For the text-containing cell, return its midpoint in (x, y) coordinate format. 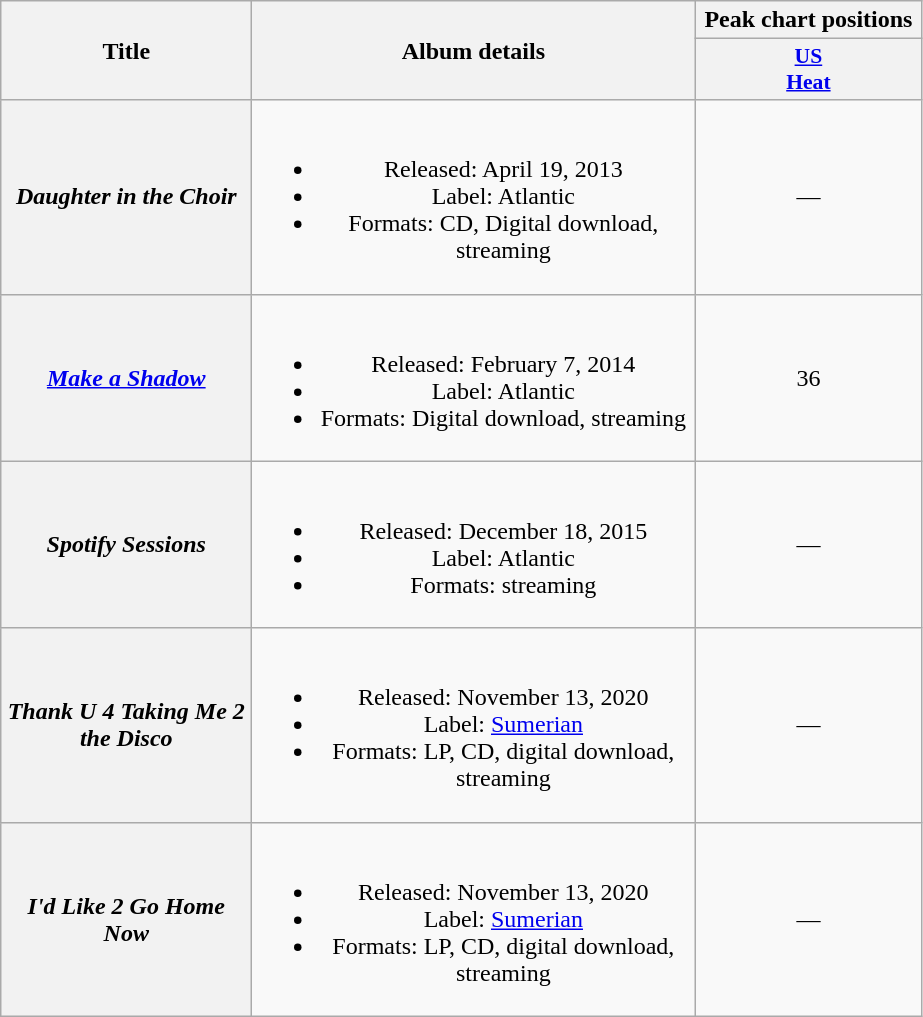
Album details (474, 50)
Thank U 4 Taking Me 2 the Disco (126, 725)
Peak chart positions (808, 20)
Daughter in the Choir (126, 197)
Released: December 18, 2015Label: AtlanticFormats: streaming (474, 544)
USHeat (808, 70)
Released: February 7, 2014Label: AtlanticFormats: Digital download, streaming (474, 378)
Spotify Sessions (126, 544)
36 (808, 378)
Make a Shadow (126, 378)
Released: April 19, 2013Label: AtlanticFormats: CD, Digital download, streaming (474, 197)
I'd Like 2 Go Home Now (126, 919)
Title (126, 50)
